Search for the cell housing the specified text and yield its (X, Y) center coordinate. 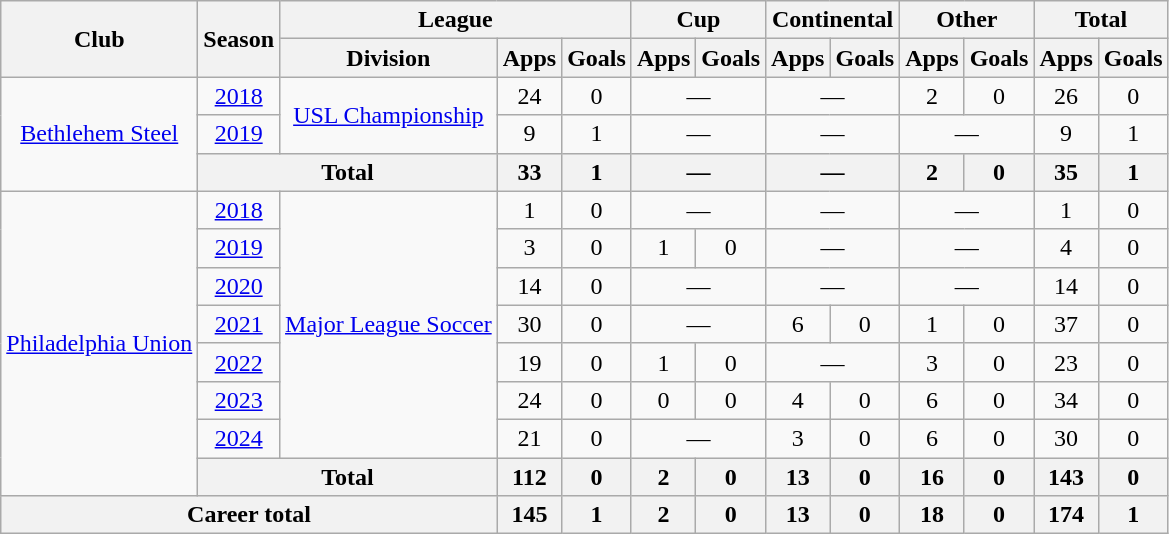
145 (529, 515)
Career total (249, 515)
112 (529, 477)
Season (239, 39)
Major League Soccer (389, 324)
16 (932, 477)
26 (1066, 96)
Continental (833, 20)
USL Championship (389, 115)
Philadelphia Union (100, 343)
2023 (239, 400)
35 (1066, 172)
23 (1066, 362)
Other (967, 20)
34 (1066, 400)
Division (389, 58)
174 (1066, 515)
Club (100, 39)
2021 (239, 324)
21 (529, 438)
33 (529, 172)
2024 (239, 438)
19 (529, 362)
2020 (239, 286)
143 (1066, 477)
18 (932, 515)
League (456, 20)
2022 (239, 362)
Cup (698, 20)
Bethlehem Steel (100, 134)
37 (1066, 324)
